Scan for the cell matching the given text and deliver its [x, y] coordinate at center. 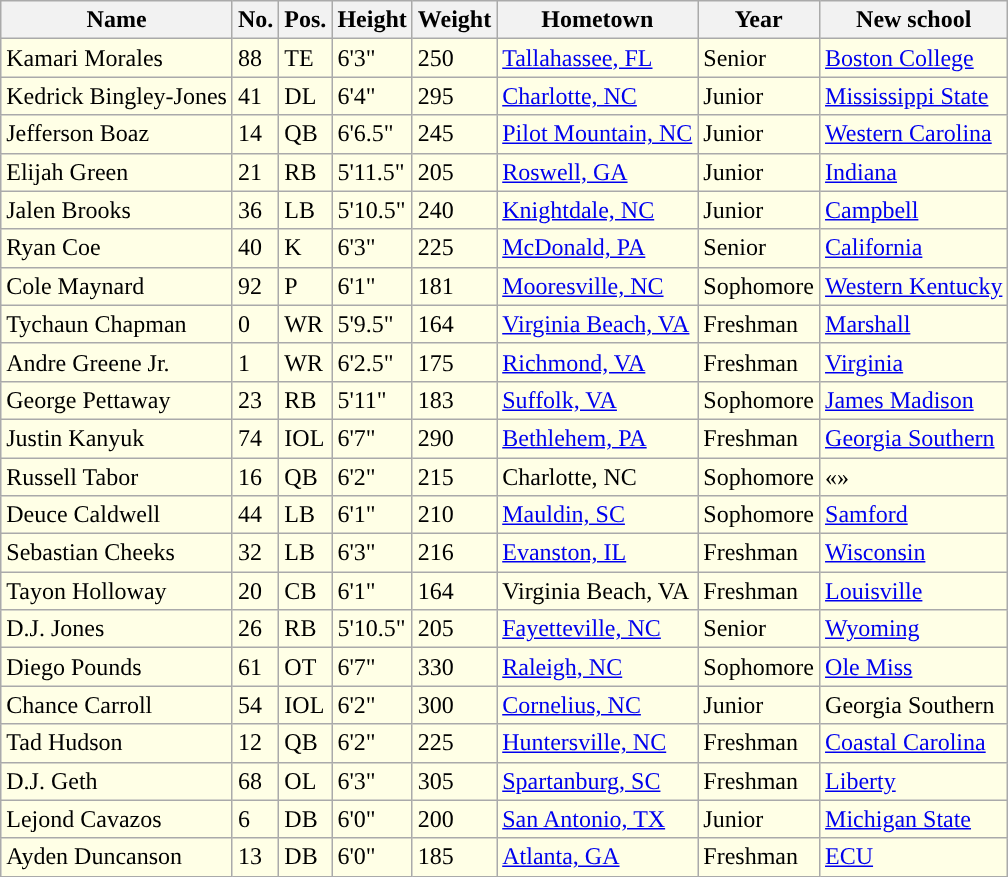
74 [255, 438]
Mississippi State [914, 96]
Liberty [914, 781]
Tychaun Chapman [117, 324]
D.J. Geth [117, 781]
Pilot Mountain, NC [598, 134]
54 [255, 705]
Wisconsin [914, 553]
California [914, 248]
305 [454, 781]
185 [454, 857]
Cornelius, NC [598, 705]
Tad Hudson [117, 743]
295 [454, 96]
James Madison [914, 400]
175 [454, 362]
13 [255, 857]
ECU [914, 857]
Western Carolina [914, 134]
61 [255, 667]
245 [454, 134]
Bethlehem, PA [598, 438]
68 [255, 781]
23 [255, 400]
Jalen Brooks [117, 210]
Knightdale, NC [598, 210]
330 [454, 667]
40 [255, 248]
Mauldin, SC [598, 515]
Kedrick Bingley-Jones [117, 96]
TE [306, 58]
No. [255, 20]
Evanston, IL [598, 553]
12 [255, 743]
41 [255, 96]
5'11.5" [372, 172]
200 [454, 819]
Coastal Carolina [914, 743]
6'4" [372, 96]
Year [759, 20]
Samford [914, 515]
CB [306, 591]
Height [372, 20]
44 [255, 515]
5'9.5" [372, 324]
21 [255, 172]
Campbell [914, 210]
300 [454, 705]
250 [454, 58]
Fayetteville, NC [598, 629]
Huntersville, NC [598, 743]
Ayden Duncanson [117, 857]
1 [255, 362]
Ryan Coe [117, 248]
Chance Carroll [117, 705]
Name [117, 20]
Michigan State [914, 819]
P [306, 286]
Roswell, GA [598, 172]
Suffolk, VA [598, 400]
Sebastian Cheeks [117, 553]
Spartanburg, SC [598, 781]
Tallahassee, FL [598, 58]
36 [255, 210]
Boston College [914, 58]
McDonald, PA [598, 248]
Ole Miss [914, 667]
Atlanta, GA [598, 857]
Lejond Cavazos [117, 819]
OT [306, 667]
6'6.5" [372, 134]
32 [255, 553]
88 [255, 58]
DL [306, 96]
OL [306, 781]
26 [255, 629]
16 [255, 477]
Hometown [598, 20]
Cole Maynard [117, 286]
Andre Greene Jr. [117, 362]
240 [454, 210]
Louisville [914, 591]
290 [454, 438]
Diego Pounds [117, 667]
Raleigh, NC [598, 667]
6'2.5" [372, 362]
Western Kentucky [914, 286]
Wyoming [914, 629]
Pos. [306, 20]
Jefferson Boaz [117, 134]
181 [454, 286]
Virginia [914, 362]
0 [255, 324]
92 [255, 286]
210 [454, 515]
Richmond, VA [598, 362]
Indiana [914, 172]
Tayon Holloway [117, 591]
5'11" [372, 400]
K [306, 248]
New school [914, 20]
George Pettaway [117, 400]
D.J. Jones [117, 629]
Mooresville, NC [598, 286]
215 [454, 477]
Elijah Green [117, 172]
San Antonio, TX [598, 819]
14 [255, 134]
Weight [454, 20]
Justin Kanyuk [117, 438]
Deuce Caldwell [117, 515]
6 [255, 819]
Marshall [914, 324]
Russell Tabor [117, 477]
20 [255, 591]
«» [914, 477]
216 [454, 553]
183 [454, 400]
Kamari Morales [117, 58]
